Determine the [X, Y] coordinate at the center of the cell enclosing the given text.  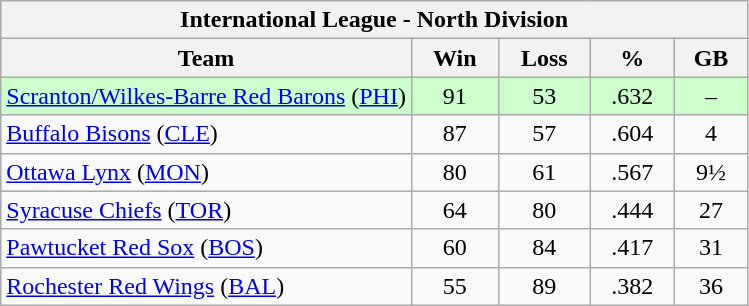
64 [454, 210]
87 [454, 134]
57 [544, 134]
.417 [632, 248]
Rochester Red Wings (BAL) [206, 286]
9½ [712, 172]
– [712, 96]
36 [712, 286]
Win [454, 58]
55 [454, 286]
.444 [632, 210]
4 [712, 134]
% [632, 58]
61 [544, 172]
31 [712, 248]
Syracuse Chiefs (TOR) [206, 210]
53 [544, 96]
Buffalo Bisons (CLE) [206, 134]
84 [544, 248]
91 [454, 96]
.604 [632, 134]
27 [712, 210]
GB [712, 58]
Loss [544, 58]
.382 [632, 286]
Ottawa Lynx (MON) [206, 172]
89 [544, 286]
60 [454, 248]
.567 [632, 172]
Team [206, 58]
Scranton/Wilkes-Barre Red Barons (PHI) [206, 96]
International League - North Division [374, 20]
.632 [632, 96]
Pawtucket Red Sox (BOS) [206, 248]
